Locate the cell with the specified text and output its [x, y] center coordinate. 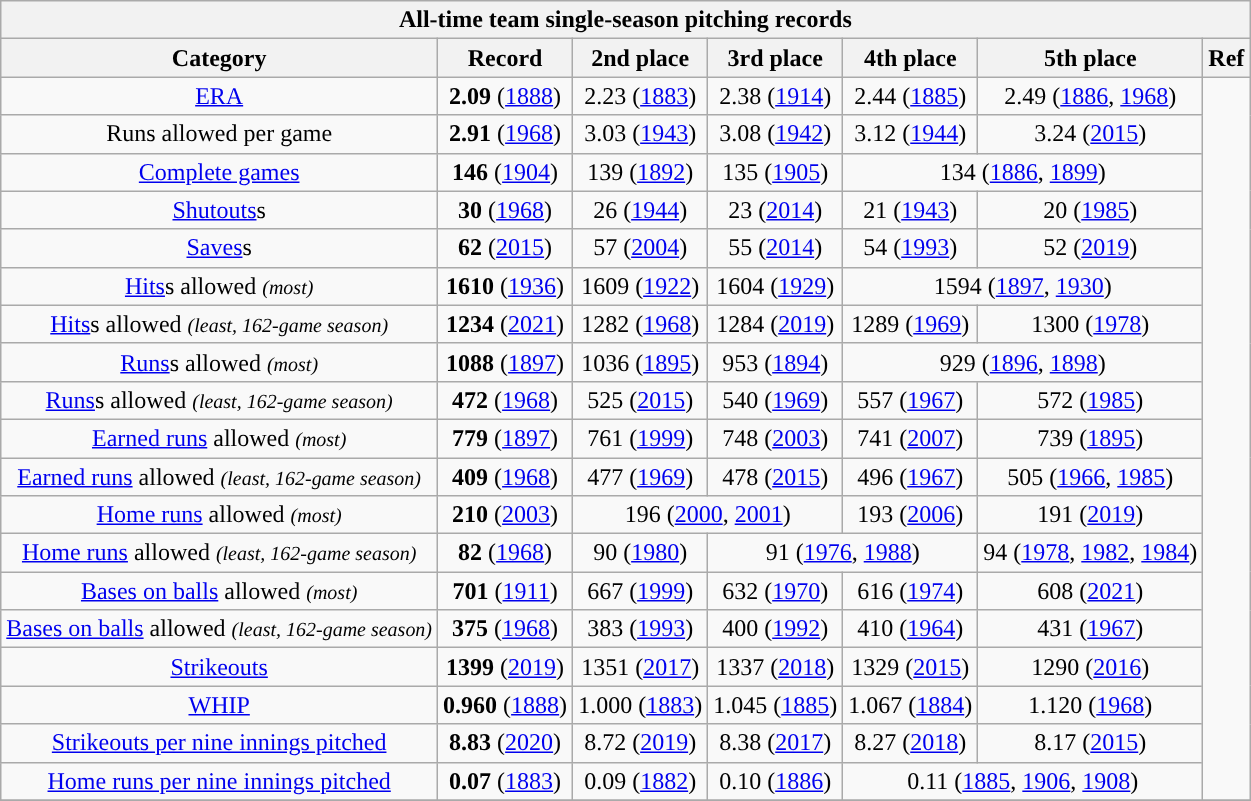
26 (1944) [640, 210]
1.000 (1883) [640, 705]
1088 (1897) [506, 362]
8.17 (2015) [1090, 743]
477 (1969) [640, 477]
472 (1968) [506, 400]
191 (2019) [1090, 515]
62 (2015) [506, 248]
20 (1985) [1090, 210]
0.07 (1883) [506, 781]
Record [506, 58]
1351 (2017) [640, 667]
572 (1985) [1090, 400]
3rd place [776, 58]
8.72 (2019) [640, 743]
Category [220, 58]
Bases on balls allowed (most) [220, 591]
ERA [220, 96]
1609 (1922) [640, 286]
2.09 (1888) [506, 96]
608 (2021) [1090, 591]
52 (2019) [1090, 248]
739 (1895) [1090, 438]
0.09 (1882) [640, 781]
5th place [1090, 58]
525 (2015) [640, 400]
210 (2003) [506, 515]
8.83 (2020) [506, 743]
Ref [1226, 58]
779 (1897) [506, 438]
2nd place [640, 58]
Shutoutss [220, 210]
1289 (1969) [910, 324]
1234 (2021) [506, 324]
Strikeouts per nine innings pitched [220, 743]
1300 (1978) [1090, 324]
431 (1967) [1090, 629]
135 (1905) [776, 172]
23 (2014) [776, 210]
Runss allowed (most) [220, 362]
All-time team single-season pitching records [626, 20]
409 (1968) [506, 477]
667 (1999) [640, 591]
953 (1894) [776, 362]
1.045 (1885) [776, 705]
1.120 (1968) [1090, 705]
383 (1993) [640, 629]
616 (1974) [910, 591]
57 (2004) [640, 248]
478 (2015) [776, 477]
741 (2007) [910, 438]
400 (1992) [776, 629]
1282 (1968) [640, 324]
1604 (1929) [776, 286]
Home runs allowed (least, 162-game season) [220, 553]
4th place [910, 58]
91 (1976, 1988) [843, 553]
139 (1892) [640, 172]
1329 (2015) [910, 667]
1.067 (1884) [910, 705]
196 (2000, 2001) [708, 515]
30 (1968) [506, 210]
3.03 (1943) [640, 134]
Runs allowed per game [220, 134]
1036 (1895) [640, 362]
90 (1980) [640, 553]
21 (1943) [910, 210]
496 (1967) [910, 477]
0.10 (1886) [776, 781]
0.960 (1888) [506, 705]
1337 (2018) [776, 667]
54 (1993) [910, 248]
929 (1896, 1898) [1023, 362]
Hitss allowed (least, 162-game season) [220, 324]
193 (2006) [910, 515]
WHIP [220, 705]
Strikeouts [220, 667]
Home runs allowed (most) [220, 515]
94 (1978, 1982, 1984) [1090, 553]
Hitss allowed (most) [220, 286]
1284 (2019) [776, 324]
2.38 (1914) [776, 96]
375 (1968) [506, 629]
55 (2014) [776, 248]
8.27 (2018) [910, 743]
Earned runs allowed (least, 162-game season) [220, 477]
3.08 (1942) [776, 134]
505 (1966, 1985) [1090, 477]
82 (1968) [506, 553]
2.23 (1883) [640, 96]
8.38 (2017) [776, 743]
1399 (2019) [506, 667]
2.49 (1886, 1968) [1090, 96]
3.12 (1944) [910, 134]
2.91 (1968) [506, 134]
540 (1969) [776, 400]
Home runs per nine innings pitched [220, 781]
Bases on balls allowed (least, 162-game season) [220, 629]
Savess [220, 248]
632 (1970) [776, 591]
Runss allowed (least, 162-game season) [220, 400]
3.24 (2015) [1090, 134]
134 (1886, 1899) [1023, 172]
761 (1999) [640, 438]
Earned runs allowed (most) [220, 438]
2.44 (1885) [910, 96]
748 (2003) [776, 438]
146 (1904) [506, 172]
557 (1967) [910, 400]
Complete games [220, 172]
410 (1964) [910, 629]
1610 (1936) [506, 286]
0.11 (1885, 1906, 1908) [1023, 781]
1290 (2016) [1090, 667]
701 (1911) [506, 591]
1594 (1897, 1930) [1023, 286]
